Extract the [x, y] coordinate from the center of the cell holding the provided text.  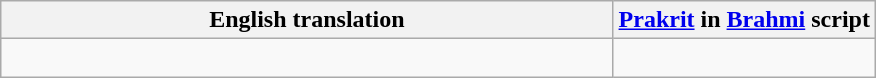
English translation [307, 20]
Prakrit in Brahmi script [744, 20]
